Pinpoint the cell where the given text exists, returning its [x, y] midpoint coordinate. 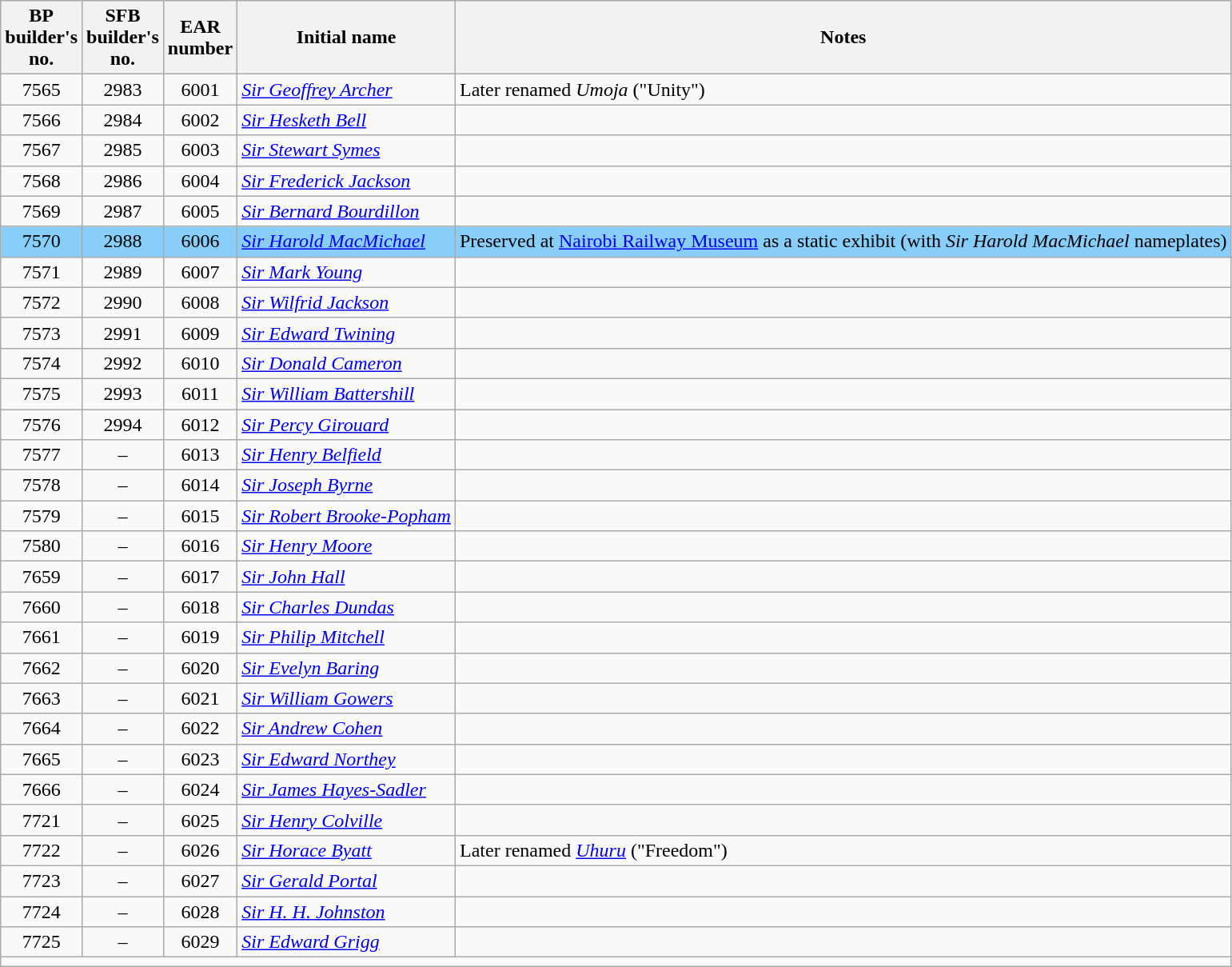
Sir Harold MacMichael [347, 242]
6016 [200, 546]
Sir Bernard Bourdillon [347, 211]
7580 [42, 546]
6026 [200, 850]
7579 [42, 516]
2983 [123, 90]
7575 [42, 394]
7577 [42, 455]
Sir William Battershill [347, 394]
7571 [42, 272]
6003 [200, 150]
6023 [200, 759]
Sir Andrew Cohen [347, 729]
Sir Henry Moore [347, 546]
Later renamed Uhuru ("Freedom") [843, 850]
6014 [200, 485]
6028 [200, 911]
2991 [123, 333]
7578 [42, 485]
Sir Stewart Symes [347, 150]
6029 [200, 942]
Sir Geoffrey Archer [347, 90]
Sir Edward Northey [347, 759]
Initial name [347, 38]
2990 [123, 302]
Sir Percy Girouard [347, 425]
Sir Wilfrid Jackson [347, 302]
7666 [42, 789]
6002 [200, 120]
Sir Charles Dundas [347, 607]
Later renamed Umoja ("Unity") [843, 90]
7663 [42, 698]
7568 [42, 181]
2992 [123, 363]
6005 [200, 211]
7567 [42, 150]
6013 [200, 455]
Sir Philip Mitchell [347, 637]
7574 [42, 363]
7576 [42, 425]
Preserved at Nairobi Railway Museum as a static exhibit (with Sir Harold MacMichael nameplates) [843, 242]
7573 [42, 333]
7572 [42, 302]
7721 [42, 820]
6010 [200, 363]
Sir Henry Belfield [347, 455]
Sir Joseph Byrne [347, 485]
Sir Robert Brooke-Popham [347, 516]
7662 [42, 668]
6004 [200, 181]
Sir John Hall [347, 577]
2989 [123, 272]
Sir Frederick Jackson [347, 181]
7660 [42, 607]
BPbuilder'sno. [42, 38]
7724 [42, 911]
2987 [123, 211]
Sir James Hayes-Sadler [347, 789]
2988 [123, 242]
6021 [200, 698]
6018 [200, 607]
2984 [123, 120]
7723 [42, 881]
6024 [200, 789]
Sir Edward Twining [347, 333]
7665 [42, 759]
2993 [123, 394]
7569 [42, 211]
6008 [200, 302]
SFBbuilder'sno. [123, 38]
Sir H. H. Johnston [347, 911]
2994 [123, 425]
7659 [42, 577]
7566 [42, 120]
Sir Horace Byatt [347, 850]
Sir William Gowers [347, 698]
2986 [123, 181]
7725 [42, 942]
6007 [200, 272]
EARnumber [200, 38]
Sir Hesketh Bell [347, 120]
6025 [200, 820]
6022 [200, 729]
Sir Evelyn Baring [347, 668]
6015 [200, 516]
Sir Henry Colville [347, 820]
7664 [42, 729]
Sir Edward Grigg [347, 942]
6020 [200, 668]
7565 [42, 90]
6012 [200, 425]
6027 [200, 881]
Sir Donald Cameron [347, 363]
6019 [200, 637]
2985 [123, 150]
Sir Mark Young [347, 272]
6017 [200, 577]
7570 [42, 242]
Sir Gerald Portal [347, 881]
7722 [42, 850]
6001 [200, 90]
Notes [843, 38]
6009 [200, 333]
6006 [200, 242]
6011 [200, 394]
7661 [42, 637]
